From the cell containing the given text, extract its center point as [x, y] coordinate. 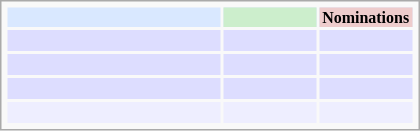
Nominations [366, 18]
